Find where the given text appears and provide that cell's center as (X, Y) coordinate. 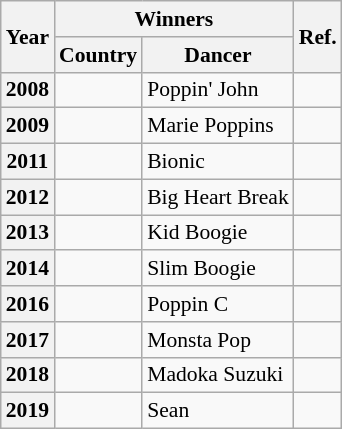
Year (28, 36)
Dancer (218, 55)
Marie Poppins (218, 126)
Poppin' John (218, 90)
Monsta Pop (218, 340)
2011 (28, 162)
2017 (28, 340)
2008 (28, 90)
Ref. (318, 36)
Slim Boogie (218, 269)
2012 (28, 197)
Kid Boogie (218, 233)
2019 (28, 411)
2016 (28, 304)
Winners (174, 19)
Country (98, 55)
Madoka Suzuki (218, 375)
Poppin C (218, 304)
2013 (28, 233)
2014 (28, 269)
Sean (218, 411)
Bionic (218, 162)
2009 (28, 126)
Big Heart Break (218, 197)
2018 (28, 375)
